Capture the cell that displays the provided text and extract its [X, Y] central coordinate. 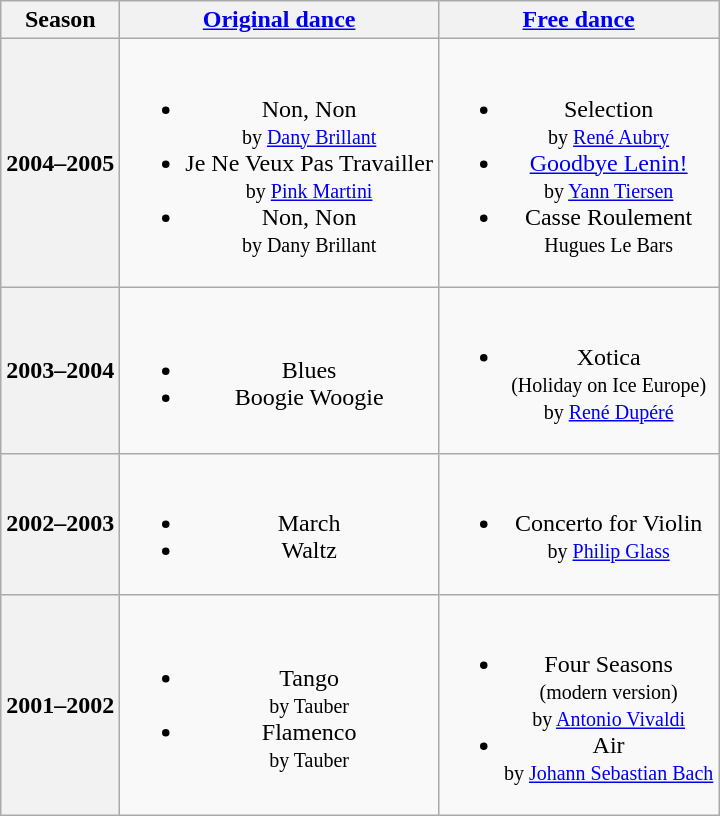
2001–2002 [60, 704]
Four Seasons (modern version) by Antonio Vivaldi Air by Johann Sebastian Bach [578, 704]
Original dance [280, 20]
2002–2003 [60, 524]
Free dance [578, 20]
Xotica (Holiday on Ice Europe) by René Dupéré [578, 370]
Concerto for Violin by Philip Glass [578, 524]
Non, Non by Dany Brillant Je Ne Veux Pas Travailler by Pink Martini Non, Non by Dany Brillant [280, 163]
Season [60, 20]
2003–2004 [60, 370]
MarchWaltz [280, 524]
2004–2005 [60, 163]
BluesBoogie Woogie [280, 370]
Tango by Tauber Flamenco by Tauber [280, 704]
Selection by René Aubry Goodbye Lenin! by Yann Tiersen Casse Roulement Hugues Le Bars [578, 163]
